Locate the cell with the specified text and output its (X, Y) center coordinate. 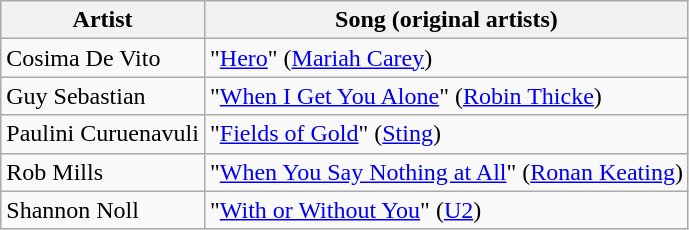
"Hero" (Mariah Carey) (446, 58)
"When I Get You Alone" (Robin Thicke) (446, 96)
Cosima De Vito (103, 58)
"Fields of Gold" (Sting) (446, 134)
Song (original artists) (446, 20)
Shannon Noll (103, 210)
Paulini Curuenavuli (103, 134)
Rob Mills (103, 172)
"With or Without You" (U2) (446, 210)
Artist (103, 20)
Guy Sebastian (103, 96)
"When You Say Nothing at All" (Ronan Keating) (446, 172)
